Capture the cell that displays the provided text and extract its [x, y] central coordinate. 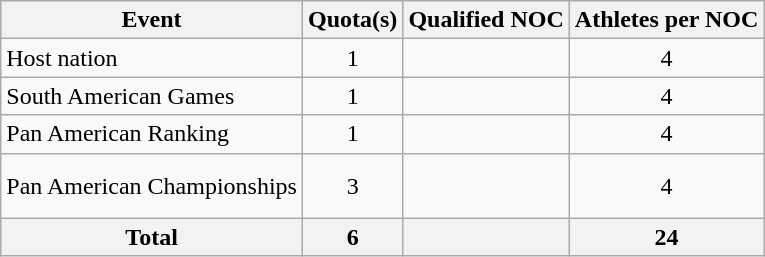
Qualified NOC [486, 20]
3 [352, 186]
South American Games [152, 96]
Event [152, 20]
6 [352, 237]
Pan American Ranking [152, 134]
Host nation [152, 58]
24 [666, 237]
Pan American Championships [152, 186]
Athletes per NOC [666, 20]
Total [152, 237]
Quota(s) [352, 20]
